Return (x, y) of the center of cell containing provided text 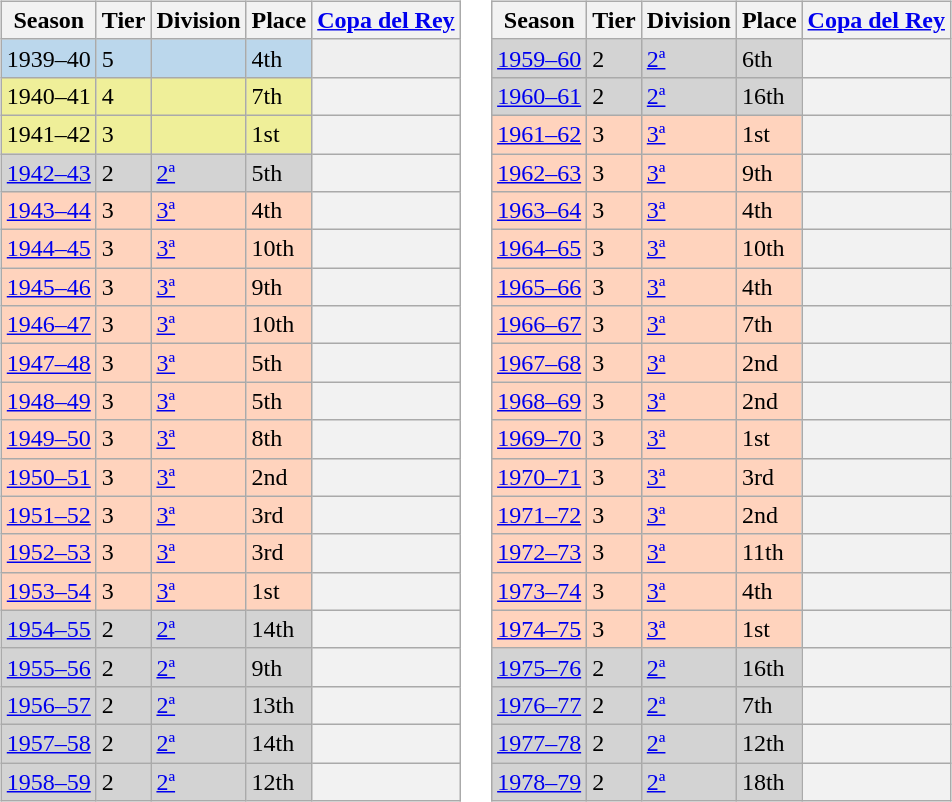
1948–49 (48, 401)
13th (279, 705)
1975–76 (540, 667)
8th (279, 439)
1955–56 (48, 667)
11th (769, 553)
1944–45 (48, 249)
1960–61 (540, 96)
1957–58 (48, 743)
1949–50 (48, 439)
1942–43 (48, 173)
1941–42 (48, 134)
1958–59 (48, 781)
6th (769, 58)
1946–47 (48, 325)
1939–40 (48, 58)
1971–72 (540, 515)
1962–63 (540, 173)
1963–64 (540, 211)
1973–74 (540, 591)
1953–54 (48, 591)
1954–55 (48, 629)
1956–57 (48, 705)
18th (769, 781)
1978–79 (540, 781)
1951–52 (48, 515)
1970–71 (540, 477)
1967–68 (540, 363)
1964–65 (540, 249)
1976–77 (540, 705)
1952–53 (48, 553)
1972–73 (540, 553)
4 (124, 96)
1969–70 (540, 439)
1945–46 (48, 287)
1968–69 (540, 401)
1950–51 (48, 477)
1977–78 (540, 743)
1940–41 (48, 96)
5 (124, 58)
1965–66 (540, 287)
1961–62 (540, 134)
1966–67 (540, 325)
1959–60 (540, 58)
1974–75 (540, 629)
1943–44 (48, 211)
1947–48 (48, 363)
